Pinpoint the cell where the given text exists, returning its [X, Y] midpoint coordinate. 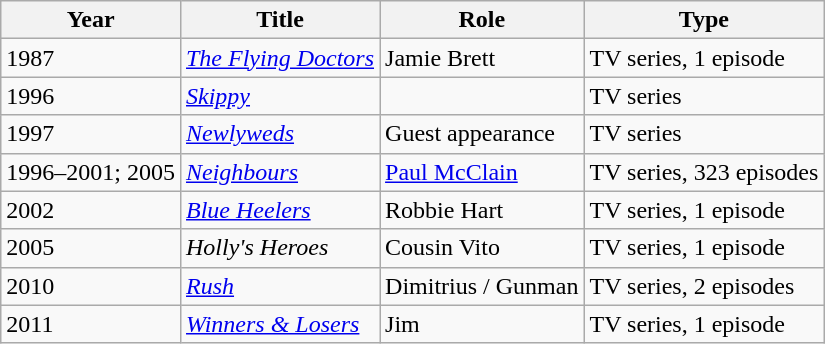
Neighbours [280, 172]
The Flying Doctors [280, 58]
Rush [280, 286]
Role [482, 20]
Jim [482, 324]
Title [280, 20]
Winners & Losers [280, 324]
2011 [91, 324]
1996–2001; 2005 [91, 172]
Jamie Brett [482, 58]
Blue Heelers [280, 210]
1987 [91, 58]
Paul McClain [482, 172]
Skippy [280, 96]
2002 [91, 210]
TV series, 2 episodes [704, 286]
2005 [91, 248]
Dimitrius / Gunman [482, 286]
Cousin Vito [482, 248]
Robbie Hart [482, 210]
Type [704, 20]
1997 [91, 134]
1996 [91, 96]
Guest appearance [482, 134]
Year [91, 20]
2010 [91, 286]
Newlyweds [280, 134]
TV series, 323 episodes [704, 172]
Holly's Heroes [280, 248]
